Scan for the cell matching the given text and deliver its [x, y] coordinate at center. 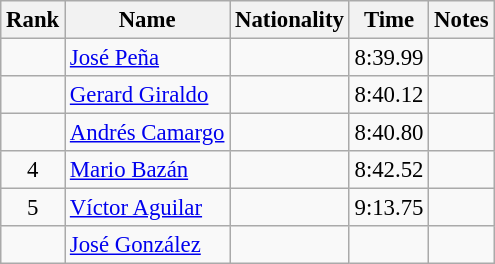
5 [33, 208]
Notes [462, 20]
José González [148, 245]
9:13.75 [389, 208]
Mario Bazán [148, 170]
Andrés Camargo [148, 133]
8:40.12 [389, 95]
8:42.52 [389, 170]
4 [33, 170]
Time [389, 20]
Nationality [290, 20]
Rank [33, 20]
8:39.99 [389, 58]
8:40.80 [389, 133]
José Peña [148, 58]
Name [148, 20]
Víctor Aguilar [148, 208]
Gerard Giraldo [148, 95]
